For the text-containing cell, return its midpoint in [x, y] coordinate format. 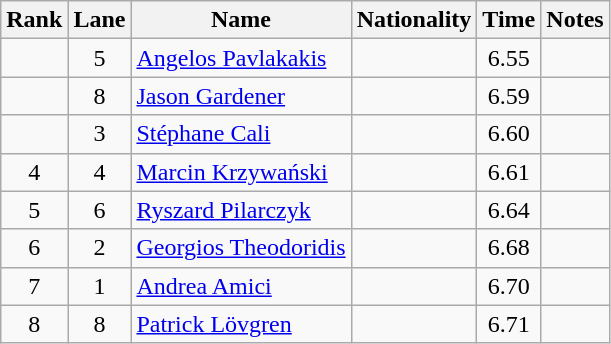
Time [509, 20]
Angelos Pavlakakis [241, 58]
Nationality [414, 20]
Jason Gardener [241, 96]
6.68 [509, 248]
6.64 [509, 210]
Ryszard Pilarczyk [241, 210]
6.59 [509, 96]
6.70 [509, 286]
2 [100, 248]
6.60 [509, 134]
Stéphane Cali [241, 134]
Patrick Lövgren [241, 324]
6.55 [509, 58]
Georgios Theodoridis [241, 248]
Lane [100, 20]
7 [34, 286]
Name [241, 20]
6.61 [509, 172]
Marcin Krzywański [241, 172]
Andrea Amici [241, 286]
1 [100, 286]
Notes [575, 20]
6.71 [509, 324]
Rank [34, 20]
3 [100, 134]
